Provide the [x, y] coordinate of the cell's center where the given text is located.  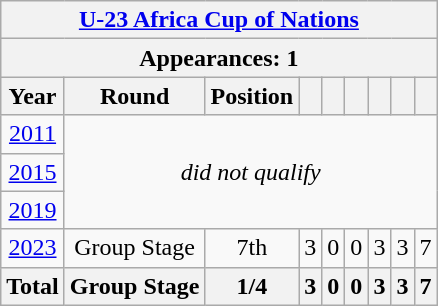
Round [134, 96]
7th [252, 248]
2015 [33, 172]
Position [252, 96]
did not qualify [250, 172]
2023 [33, 248]
Total [33, 286]
2019 [33, 210]
1/4 [252, 286]
Appearances: 1 [219, 58]
Year [33, 96]
2011 [33, 134]
U-23 Africa Cup of Nations [219, 20]
